From the cell containing the given text, extract its center point as [X, Y] coordinate. 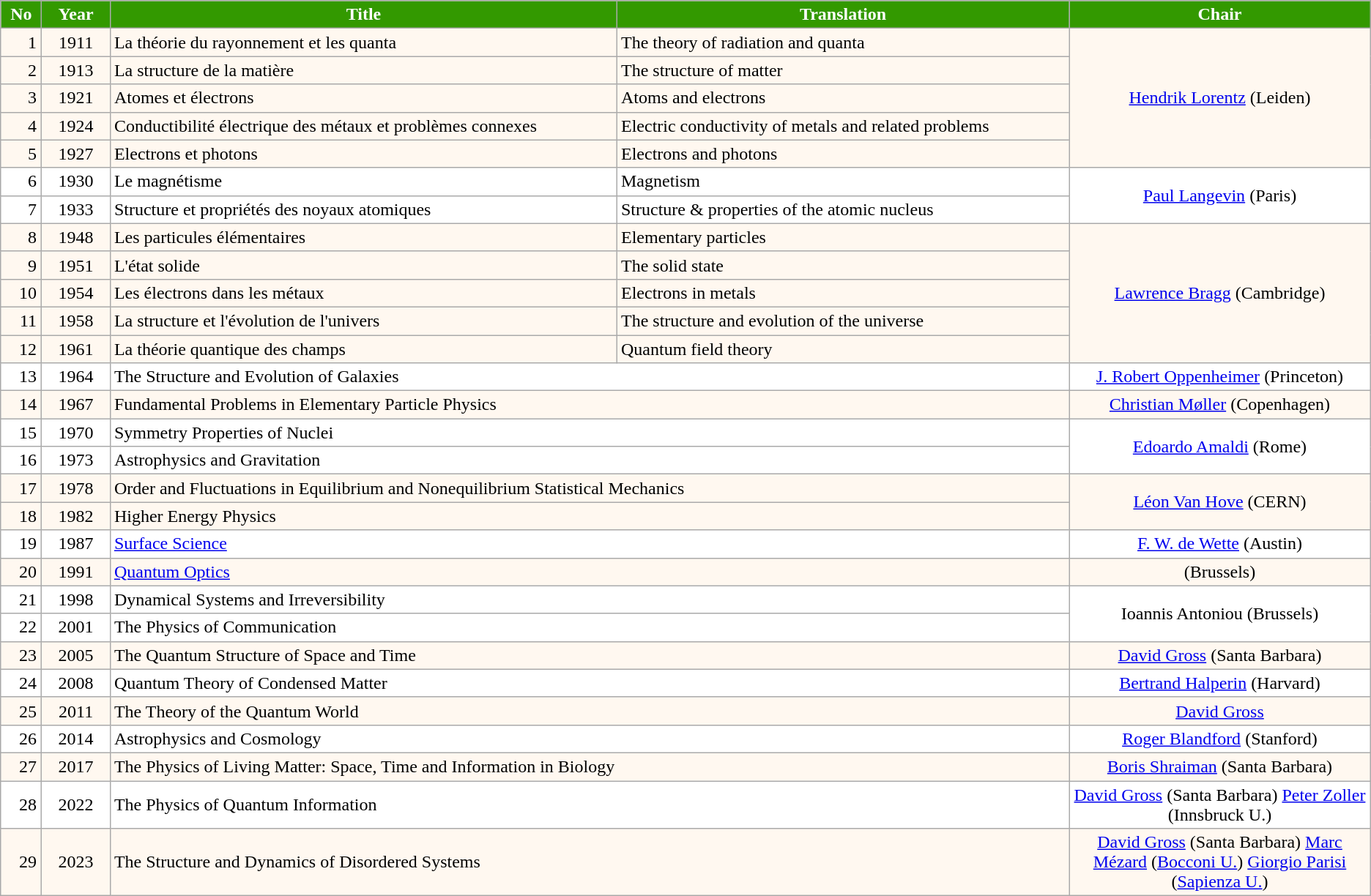
12 [21, 349]
Electrons in metals [842, 293]
Year [76, 15]
2008 [76, 683]
Le magnétisme [363, 182]
2 [21, 70]
Léon Van Hove (CERN) [1220, 502]
1913 [76, 70]
The solid state [842, 265]
The Structure and Evolution of Galaxies [589, 377]
1911 [76, 42]
1 [21, 42]
The Quantum Structure of Space and Time [589, 655]
1961 [76, 349]
The theory of radiation and quanta [842, 42]
1967 [76, 405]
The structure and evolution of the universe [842, 321]
2014 [76, 739]
6 [21, 182]
1933 [76, 209]
Bertrand Halperin (Harvard) [1220, 683]
Electric conductivity of metals and related problems [842, 126]
25 [21, 711]
Ioannis Antoniou (Brussels) [1220, 613]
15 [21, 433]
Fundamental Problems in Elementary Particle Physics [589, 405]
No [21, 15]
La théorie du rayonnement et les quanta [363, 42]
Paul Langevin (Paris) [1220, 195]
The Structure and Dynamics of Disordered Systems [589, 862]
8 [21, 237]
Translation [842, 15]
29 [21, 862]
Boris Shraiman (Santa Barbara) [1220, 766]
2023 [76, 862]
3 [21, 98]
1987 [76, 544]
David Gross [1220, 711]
La structure de la matière [363, 70]
Surface Science [589, 544]
1951 [76, 265]
Conductibilité électrique des métaux et problèmes connexes [363, 126]
Roger Blandford (Stanford) [1220, 739]
Les particules élémentaires [363, 237]
Hendrik Lorentz (Leiden) [1220, 98]
Chair [1220, 15]
Order and Fluctuations in Equilibrium and Nonequilibrium Statistical Mechanics [589, 488]
4 [21, 126]
The Theory of the Quantum World [589, 711]
David Gross (Santa Barbara) [1220, 655]
Quantum Optics [589, 572]
(Brussels) [1220, 572]
1930 [76, 182]
1978 [76, 488]
1970 [76, 433]
La théorie quantique des champs [363, 349]
19 [21, 544]
Quantum Theory of Condensed Matter [589, 683]
Title [363, 15]
Magnetism [842, 182]
Quantum field theory [842, 349]
28 [21, 804]
The structure of matter [842, 70]
Atomes et électrons [363, 98]
20 [21, 572]
David Gross (Santa Barbara) Marc Mézard (Bocconi U.) Giorgio Parisi (Sapienza U.) [1220, 862]
7 [21, 209]
23 [21, 655]
21 [21, 600]
The Physics of Living Matter: Space, Time and Information in Biology [589, 766]
1998 [76, 600]
Atoms and electrons [842, 98]
1954 [76, 293]
10 [21, 293]
13 [21, 377]
Lawrence Bragg (Cambridge) [1220, 293]
17 [21, 488]
La structure et l'évolution de l'univers [363, 321]
J. Robert Oppenheimer (Princeton) [1220, 377]
Elementary particles [842, 237]
1973 [76, 460]
The Physics of Quantum Information [589, 804]
1958 [76, 321]
1982 [76, 516]
L'état solide [363, 265]
Dynamical Systems and Irreversibility [589, 600]
2001 [76, 627]
1924 [76, 126]
24 [21, 683]
11 [21, 321]
27 [21, 766]
Astrophysics and Cosmology [589, 739]
Structure et propriétés des noyaux atomiques [363, 209]
14 [21, 405]
Electrons and photons [842, 154]
5 [21, 154]
F. W. de Wette (Austin) [1220, 544]
22 [21, 627]
Edoardo Amaldi (Rome) [1220, 447]
Electrons et photons [363, 154]
9 [21, 265]
2022 [76, 804]
2011 [76, 711]
1991 [76, 572]
David Gross (Santa Barbara) Peter Zoller (Innsbruck U.) [1220, 804]
2017 [76, 766]
Symmetry Properties of Nuclei [589, 433]
18 [21, 516]
Higher Energy Physics [589, 516]
Astrophysics and Gravitation [589, 460]
1921 [76, 98]
Les électrons dans les métaux [363, 293]
Christian Møller (Copenhagen) [1220, 405]
16 [21, 460]
1948 [76, 237]
1927 [76, 154]
1964 [76, 377]
2005 [76, 655]
Structure & properties of the atomic nucleus [842, 209]
The Physics of Communication [589, 627]
26 [21, 739]
